Pinpoint the cell where the given text exists, returning its [X, Y] midpoint coordinate. 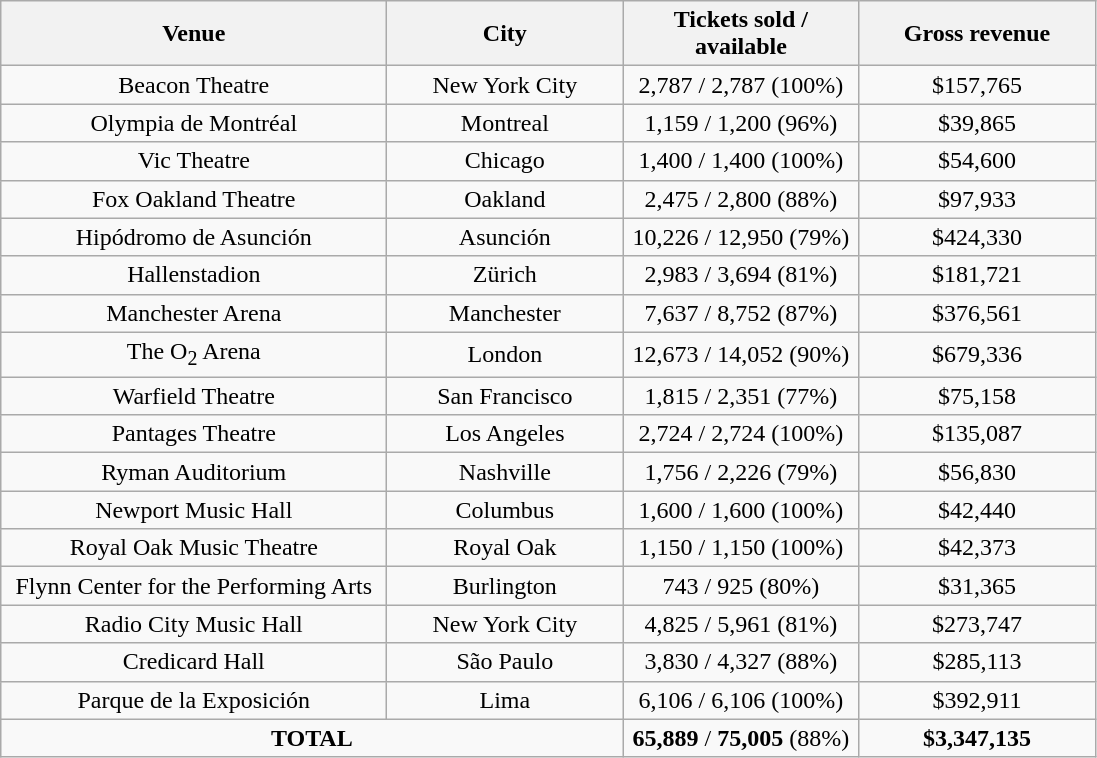
$679,336 [977, 354]
Royal Oak Music Theatre [194, 548]
$97,933 [977, 199]
Lima [505, 700]
$424,330 [977, 237]
65,889 / 75,005 (88%) [741, 738]
10,226 / 12,950 (79%) [741, 237]
Royal Oak [505, 548]
Columbus [505, 510]
Credicard Hall [194, 662]
3,830 / 4,327 (88%) [741, 662]
Tickets sold / available [741, 34]
Radio City Music Hall [194, 624]
Burlington [505, 586]
2,983 / 3,694 (81%) [741, 275]
Ryman Auditorium [194, 472]
1,400 / 1,400 (100%) [741, 161]
London [505, 354]
7,637 / 8,752 (87%) [741, 313]
1,600 / 1,600 (100%) [741, 510]
Hallenstadion [194, 275]
City [505, 34]
$31,365 [977, 586]
$273,747 [977, 624]
São Paulo [505, 662]
The O2 Arena [194, 354]
Vic Theatre [194, 161]
Warfield Theatre [194, 396]
1,150 / 1,150 (100%) [741, 548]
12,673 / 14,052 (90%) [741, 354]
6,106 / 6,106 (100%) [741, 700]
743 / 925 (80%) [741, 586]
$42,440 [977, 510]
$39,865 [977, 123]
Manchester Arena [194, 313]
4,825 / 5,961 (81%) [741, 624]
$157,765 [977, 85]
$376,561 [977, 313]
Gross revenue [977, 34]
Chicago [505, 161]
Montreal [505, 123]
$181,721 [977, 275]
Pantages Theatre [194, 434]
Beacon Theatre [194, 85]
$3,347,135 [977, 738]
Venue [194, 34]
Hipódromo de Asunción [194, 237]
1,159 / 1,200 (96%) [741, 123]
TOTAL [312, 738]
Manchester [505, 313]
$54,600 [977, 161]
Oakland [505, 199]
$42,373 [977, 548]
Nashville [505, 472]
$392,911 [977, 700]
Zürich [505, 275]
1,815 / 2,351 (77%) [741, 396]
Flynn Center for the Performing Arts [194, 586]
2,787 / 2,787 (100%) [741, 85]
2,475 / 2,800 (88%) [741, 199]
Fox Oakland Theatre [194, 199]
$135,087 [977, 434]
1,756 / 2,226 (79%) [741, 472]
Parque de la Exposición [194, 700]
$75,158 [977, 396]
$56,830 [977, 472]
2,724 / 2,724 (100%) [741, 434]
Asunción [505, 237]
San Francisco [505, 396]
Los Angeles [505, 434]
Newport Music Hall [194, 510]
Olympia de Montréal [194, 123]
$285,113 [977, 662]
